Provide the (x, y) coordinate of the cell's center where the given text is located.  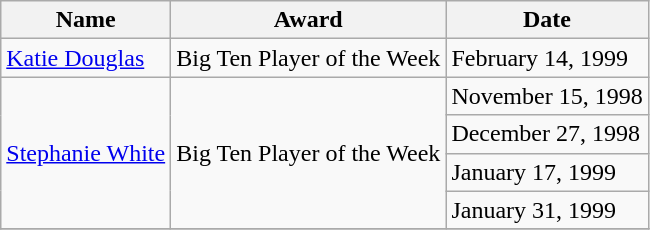
November 15, 1998 (547, 96)
Name (86, 20)
January 17, 1999 (547, 172)
Katie Douglas (86, 58)
December 27, 1998 (547, 134)
January 31, 1999 (547, 210)
February 14, 1999 (547, 58)
Stephanie White (86, 153)
Award (308, 20)
Date (547, 20)
